Determine the [X, Y] coordinate at the center of the cell enclosing the given text.  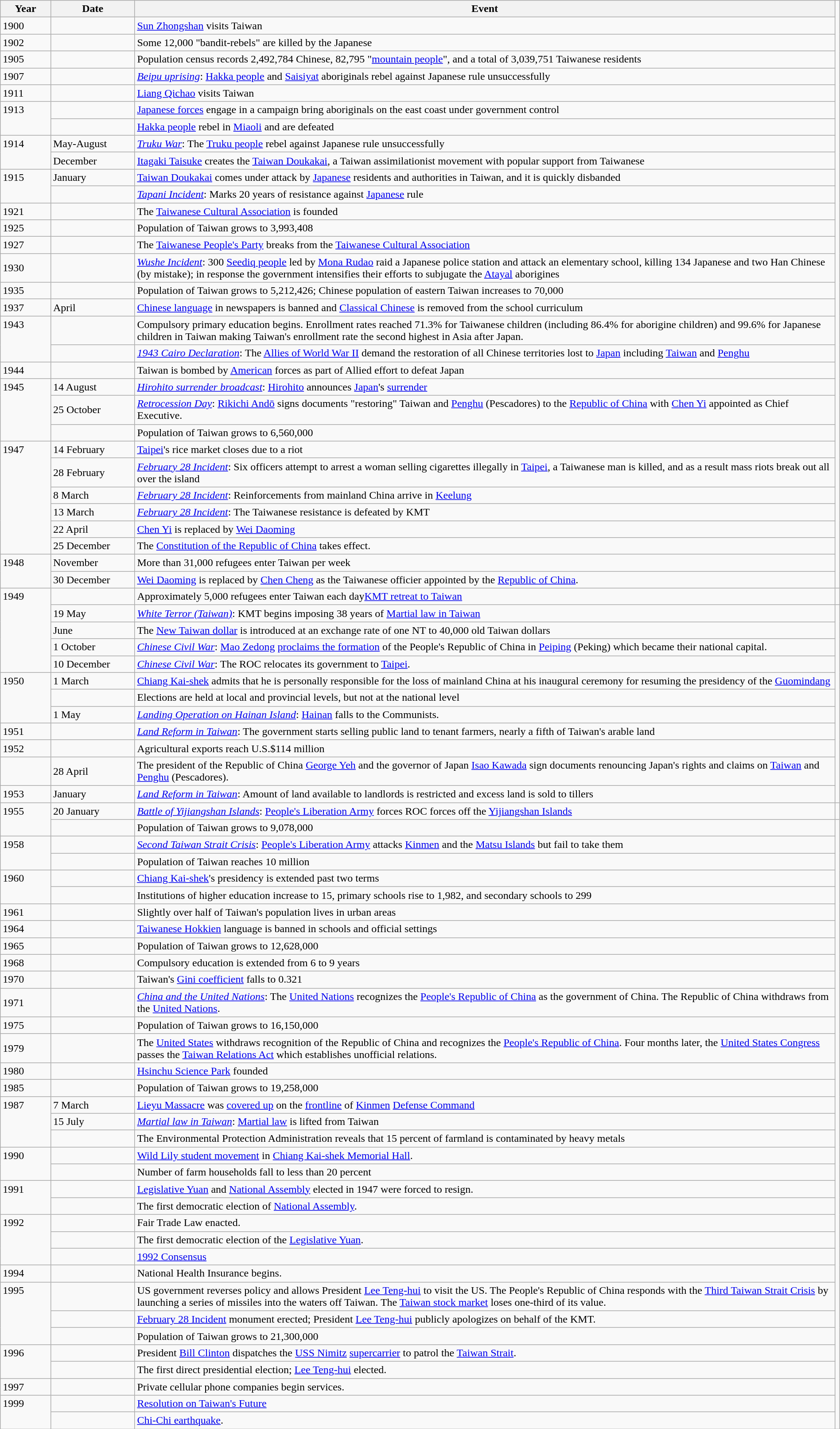
President Bill Clinton dispatches the USS Nimitz supercarrier to patrol the Taiwan Strait. [485, 1353]
Lieyu Massacre was covered up on the frontline of Kinmen Defense Command [485, 1105]
1952 [26, 748]
Taiwan Doukakai comes under attack by Japanese residents and authorities in Taiwan, and it is quickly disbanded [485, 177]
Population of Taiwan reaches 10 million [485, 862]
The first democratic election of the Legislative Yuan. [485, 1240]
May-August [92, 144]
13 March [92, 512]
1 May [92, 714]
1 March [92, 681]
December [92, 160]
1947 [26, 497]
1913 [26, 118]
1911 [26, 93]
1985 [26, 1088]
1980 [26, 1071]
1905 [26, 59]
10 December [92, 664]
Population of Taiwan grows to 5,212,426; Chinese population of eastern Taiwan increases to 70,000 [485, 291]
More than 31,000 refugees enter Taiwan per week [485, 563]
The New Taiwan dollar is introduced at an exchange rate of one NT to 40,000 old Taiwan dollars [485, 630]
Population census records 2,492,784 Chinese, 82,795 "mountain people", and a total of 3,039,751 Taiwanese residents [485, 59]
Population of Taiwan grows to 16,150,000 [485, 1025]
Battle of Yijiangshan Islands: People's Liberation Army forces ROC forces off the Yijiangshan Islands [485, 811]
June [92, 630]
Population of Taiwan grows to 6,560,000 [485, 433]
February 28 Incident monument erected; President Lee Teng-hui publicly apologizes on behalf of the KMT. [485, 1319]
Population of Taiwan grows to 21,300,000 [485, 1336]
1990 [26, 1164]
Some 12,000 "bandit-rebels" are killed by the Japanese [485, 43]
1968 [26, 963]
1994 [26, 1273]
February 28 Incident: Reinforcements from mainland China arrive in Keelung [485, 495]
1950 [26, 698]
1927 [26, 245]
Fair Trade Law enacted. [485, 1223]
The Constitution of the Republic of China takes effect. [485, 546]
1949 [26, 630]
Chi-Chi earthquake. [485, 1421]
1 October [92, 647]
1995 [26, 1313]
The Taiwanese People's Party breaks from the Taiwanese Cultural Association [485, 245]
1915 [26, 186]
National Health Insurance begins. [485, 1273]
Sun Zhongshan visits Taiwan [485, 26]
8 March [92, 495]
The first direct presidential election; Lee Teng-hui elected. [485, 1370]
Private cellular phone companies begin services. [485, 1387]
1991 [26, 1198]
1955 [26, 819]
1900 [26, 26]
1970 [26, 980]
1921 [26, 211]
1902 [26, 43]
Population of Taiwan grows to 9,078,000 [485, 828]
1987 [26, 1122]
The Taiwanese Cultural Association is founded [485, 211]
Institutions of higher education increase to 15, primary schools rise to 1,982, and secondary schools to 299 [485, 895]
1943 Cairo Declaration: The Allies of World War II demand the restoration of all Chinese territories lost to Japan including Taiwan and Penghu [485, 353]
Agricultural exports reach U.S.$114 million [485, 748]
Landing Operation on Hainan Island: Hainan falls to the Communists. [485, 714]
1999 [26, 1412]
November [92, 563]
Population of Taiwan grows to 3,993,408 [485, 228]
Land Reform in Taiwan: The government starts selling public land to tenant farmers, nearly a fifth of Taiwan's arable land [485, 731]
Chinese language in newspapers is banned and Classical Chinese is removed from the school curriculum [485, 308]
Taiwan's Gini coefficient falls to 0.321 [485, 980]
1930 [26, 268]
Taipei's rice market closes due to a riot [485, 449]
14 August [92, 387]
Compulsory education is extended from 6 to 9 years [485, 963]
The first democratic election of National Assembly. [485, 1206]
Tapani Incident: Marks 20 years of resistance against Japanese rule [485, 194]
7 March [92, 1105]
1964 [26, 929]
Chiang Kai-shek's presidency is extended past two terms [485, 878]
1958 [26, 853]
Martial law in Taiwan: Martial law is lifted from Taiwan [485, 1122]
Population of Taiwan grows to 19,258,000 [485, 1088]
Elections are held at local and provincial levels, but not at the national level [485, 698]
1975 [26, 1025]
25 October [92, 410]
Beipu uprising: Hakka people and Saisiyat aboriginals rebel against Japanese rule unsuccessfully [485, 76]
1996 [26, 1361]
Itagaki Taisuke creates the Taiwan Doukakai, a Taiwan assimilationist movement with popular support from Taiwanese [485, 160]
Wei Daoming is replaced by Chen Cheng as the Taiwanese officier appointed by the Republic of China. [485, 580]
22 April [92, 529]
Wild Lily student movement in Chiang Kai-shek Memorial Hall. [485, 1156]
28 April [92, 771]
Chinese Civil War: Mao Zedong proclaims the formation of the People's Republic of China in Peiping (Peking) which became their national capital. [485, 647]
Truku War: The Truku people rebel against Japanese rule unsuccessfully [485, 144]
Taiwanese Hokkien language is banned in schools and official settings [485, 929]
Chen Yi is replaced by Wei Daoming [485, 529]
1965 [26, 946]
1971 [26, 1003]
Population of Taiwan grows to 12,628,000 [485, 946]
Second Taiwan Strait Crisis: People's Liberation Army attacks Kinmen and the Matsu Islands but fail to take them [485, 845]
April [92, 308]
1914 [26, 152]
25 December [92, 546]
Year [26, 9]
1943 [26, 339]
Hirohito surrender broadcast: Hirohito announces Japan's surrender [485, 387]
30 December [92, 580]
1948 [26, 571]
1961 [26, 912]
1907 [26, 76]
Number of farm households fall to less than 20 percent [485, 1172]
15 July [92, 1122]
19 May [92, 613]
Approximately 5,000 refugees enter Taiwan each dayKMT retreat to Taiwan [485, 597]
1935 [26, 291]
Hsinchu Science Park founded [485, 1071]
1992 Consensus [485, 1257]
1951 [26, 731]
1960 [26, 887]
Event [485, 9]
1979 [26, 1048]
Resolution on Taiwan's Future [485, 1404]
Slightly over half of Taiwan's population lives in urban areas [485, 912]
Japanese forces engage in a campaign bring aboriginals on the east coast under government control [485, 110]
1953 [26, 794]
1925 [26, 228]
White Terror (Taiwan): KMT begins imposing 38 years of Martial law in Taiwan [485, 613]
Liang Qichao visits Taiwan [485, 93]
1945 [26, 410]
1992 [26, 1240]
28 February [92, 472]
Chinese Civil War: The ROC relocates its government to Taipei. [485, 664]
Date [92, 9]
1944 [26, 370]
Taiwan is bombed by American forces as part of Allied effort to defeat Japan [485, 370]
20 January [92, 811]
1937 [26, 308]
Hakka people rebel in Miaoli and are defeated [485, 127]
February 28 Incident: The Taiwanese resistance is defeated by KMT [485, 512]
Land Reform in Taiwan: Amount of land available to landlords is restricted and excess land is sold to tillers [485, 794]
Legislative Yuan and National Assembly elected in 1947 were forced to resign. [485, 1189]
14 February [92, 449]
1997 [26, 1387]
The Environmental Protection Administration reveals that 15 percent of farmland is contaminated by heavy metals [485, 1139]
